Identify which cell holds the provided text, then report its (X, Y) central coordinate. 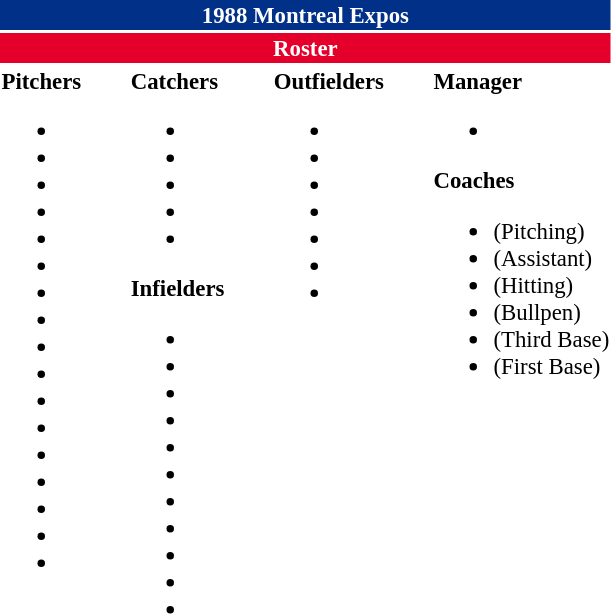
1988 Montreal Expos (306, 15)
Roster (306, 48)
